Identify which cell holds the provided text, then report its [x, y] central coordinate. 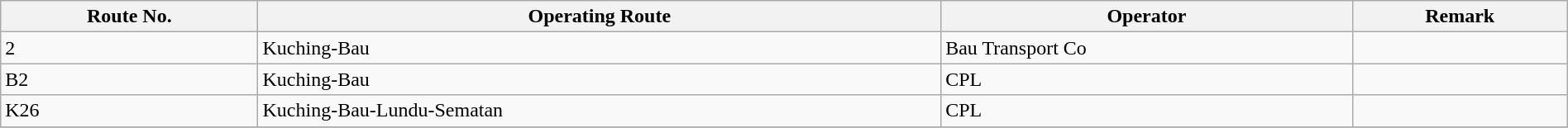
Operating Route [600, 17]
Bau Transport Co [1146, 48]
Operator [1146, 17]
Remark [1460, 17]
Route No. [129, 17]
2 [129, 48]
B2 [129, 79]
Kuching-Bau-Lundu-Sematan [600, 111]
K26 [129, 111]
